Identify which cell holds the provided text, then report its [x, y] central coordinate. 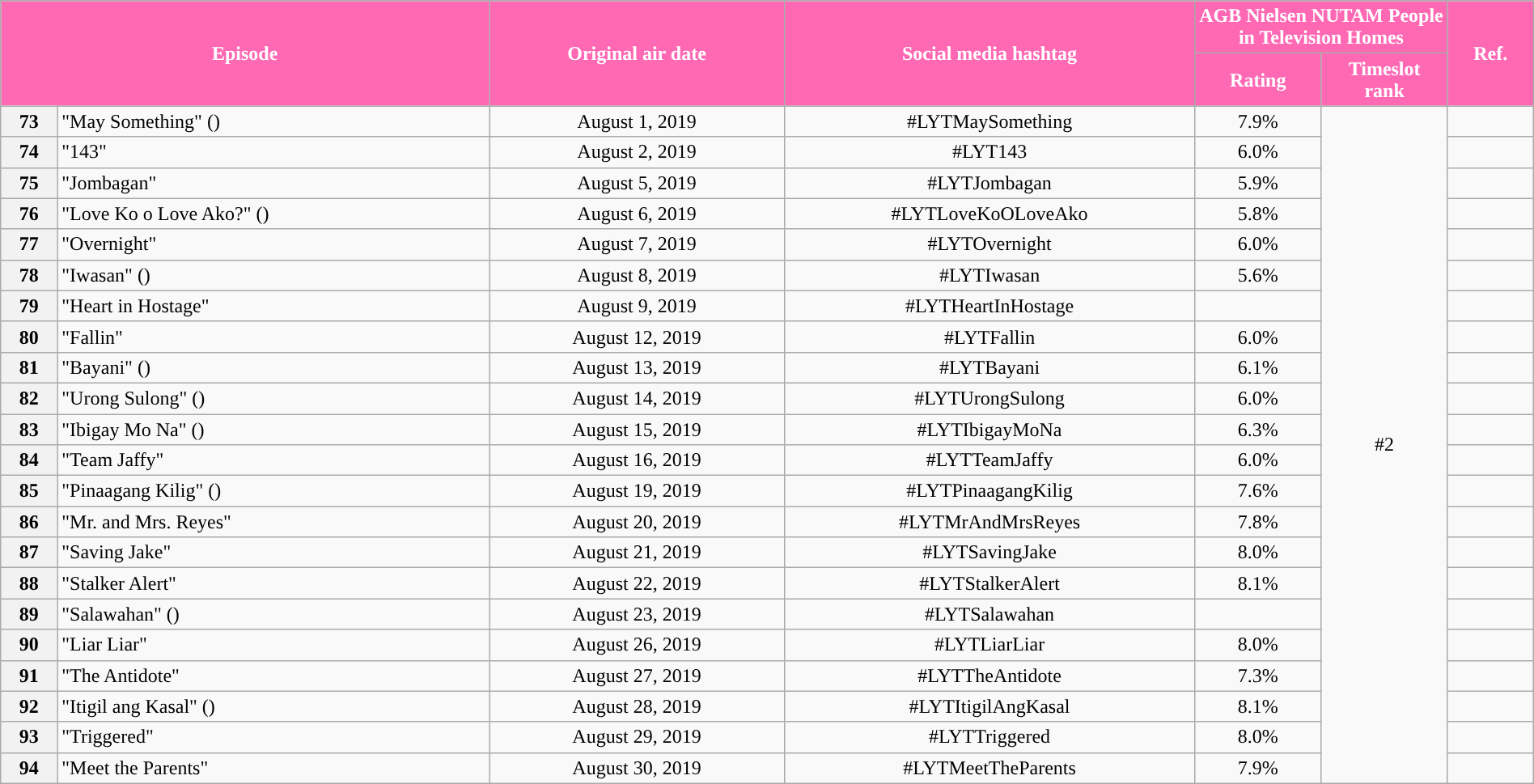
80 [29, 337]
#LYTSavingJake [989, 553]
August 20, 2019 [638, 522]
"143" [273, 152]
82 [29, 398]
August 19, 2019 [638, 491]
"Jombagan" [273, 183]
"Itigil ang Kasal" () [273, 706]
"Liar Liar" [273, 645]
79 [29, 306]
89 [29, 614]
#LYT143 [989, 152]
August 15, 2019 [638, 430]
#LYTIbigayMoNa [989, 430]
"Team Jaffy" [273, 460]
#LYTBayani [989, 367]
"Heart in Hostage" [273, 306]
5.9% [1258, 183]
7.3% [1258, 676]
94 [29, 768]
"Pinaagang Kilig" () [273, 491]
#LYTFallin [989, 337]
August 28, 2019 [638, 706]
92 [29, 706]
"Stalker Alert" [273, 583]
Rating [1258, 79]
6.3% [1258, 430]
86 [29, 522]
#LYTSalawahan [989, 614]
76 [29, 214]
#LYTStalkerAlert [989, 583]
Original air date [638, 53]
77 [29, 244]
"Saving Jake" [273, 553]
88 [29, 583]
"Bayani" () [273, 367]
August 6, 2019 [638, 214]
#LYTOvernight [989, 244]
#LYTTriggered [989, 737]
August 9, 2019 [638, 306]
75 [29, 183]
#LYTUrongSulong [989, 398]
#LYTTeamJaffy [989, 460]
78 [29, 275]
August 12, 2019 [638, 337]
#LYTIwasan [989, 275]
"Fallin" [273, 337]
"Love Ko o Love Ako?" () [273, 214]
"Meet the Parents" [273, 768]
August 8, 2019 [638, 275]
#LYTItigilAngKasal [989, 706]
5.8% [1258, 214]
August 7, 2019 [638, 244]
74 [29, 152]
Social media hashtag [989, 53]
90 [29, 645]
#LYTTheAntidote [989, 676]
81 [29, 367]
Episode [245, 53]
#LYTHeartInHostage [989, 306]
#LYTLoveKoOLoveAko [989, 214]
August 2, 2019 [638, 152]
August 30, 2019 [638, 768]
85 [29, 491]
83 [29, 430]
#LYTMeetTheParents [989, 768]
August 13, 2019 [638, 367]
"Triggered" [273, 737]
#LYTJombagan [989, 183]
August 14, 2019 [638, 398]
August 22, 2019 [638, 583]
August 27, 2019 [638, 676]
August 29, 2019 [638, 737]
#LYTPinaagangKilig [989, 491]
Timeslotrank [1384, 79]
#LYTLiarLiar [989, 645]
"Overnight" [273, 244]
7.8% [1258, 522]
August 16, 2019 [638, 460]
August 23, 2019 [638, 614]
91 [29, 676]
84 [29, 460]
#LYTMrAndMrsReyes [989, 522]
August 26, 2019 [638, 645]
August 5, 2019 [638, 183]
7.6% [1258, 491]
87 [29, 553]
#LYTMaySomething [989, 121]
"Iwasan" () [273, 275]
August 21, 2019 [638, 553]
"Ibigay Mo Na" () [273, 430]
"Salawahan" () [273, 614]
"The Antidote" [273, 676]
6.1% [1258, 367]
Ref. [1490, 53]
#2 [1384, 445]
"Mr. and Mrs. Reyes" [273, 522]
August 1, 2019 [638, 121]
"May Something" () [273, 121]
AGB Nielsen NUTAM People in Television Homes [1322, 28]
73 [29, 121]
5.6% [1258, 275]
"Urong Sulong" () [273, 398]
93 [29, 737]
